Pinpoint the cell where the given text exists, returning its (X, Y) midpoint coordinate. 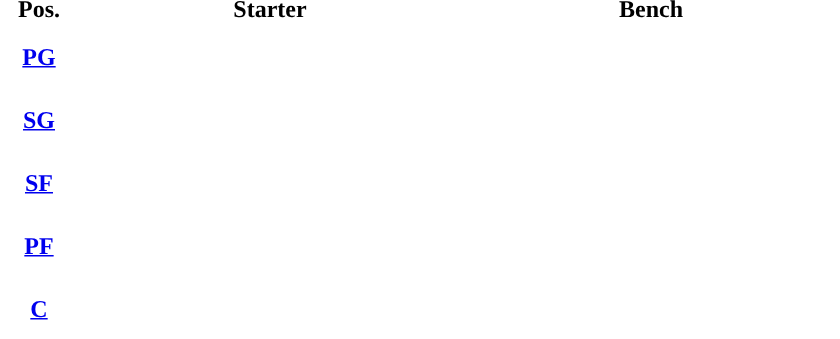
C (39, 309)
SF (39, 183)
SG (39, 120)
PF (39, 246)
PG (39, 57)
